Pinpoint the cell where the given text exists, returning its [X, Y] midpoint coordinate. 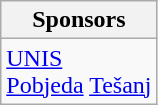
Sponsors [79, 20]
UNISPobjeda Tešanj [79, 72]
